Detect which cell encompasses the target text, then output its [x, y] center coordinate. 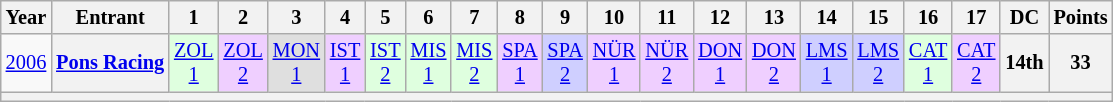
17 [976, 17]
8 [520, 17]
IST1 [345, 63]
Entrant [110, 17]
2 [242, 17]
2006 [26, 63]
ZOL1 [194, 63]
14 [827, 17]
16 [928, 17]
13 [774, 17]
11 [666, 17]
IST2 [385, 63]
DON2 [774, 63]
10 [614, 17]
12 [720, 17]
Pons Racing [110, 63]
Year [26, 17]
7 [474, 17]
MIS2 [474, 63]
SPA2 [566, 63]
9 [566, 17]
4 [345, 17]
NÜR2 [666, 63]
LMS2 [878, 63]
6 [428, 17]
Points [1081, 17]
LMS1 [827, 63]
CAT1 [928, 63]
3 [296, 17]
CAT2 [976, 63]
14th [1024, 63]
MIS1 [428, 63]
ZOL2 [242, 63]
1 [194, 17]
33 [1081, 63]
DC [1024, 17]
MON1 [296, 63]
SPA1 [520, 63]
DON1 [720, 63]
5 [385, 17]
NÜR1 [614, 63]
15 [878, 17]
